Detect which cell encompasses the target text, then output its [X, Y] center coordinate. 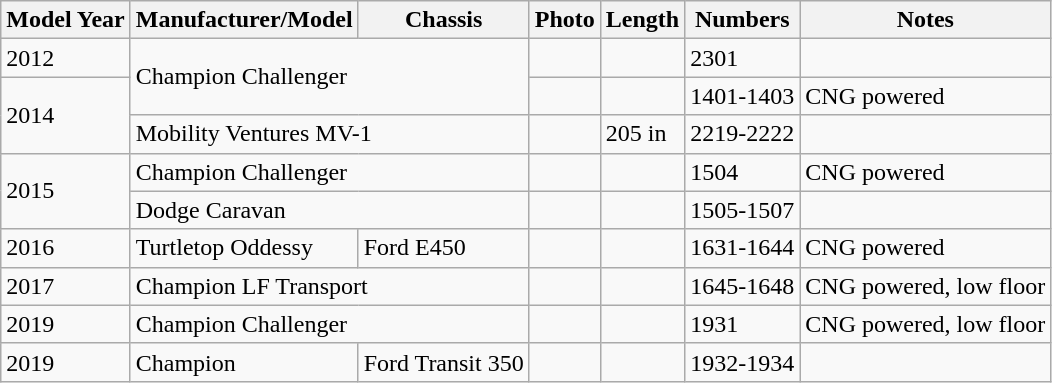
2301 [742, 58]
2017 [66, 286]
1504 [742, 172]
Champion [244, 362]
Champion LF Transport [330, 286]
Mobility Ventures MV-1 [330, 134]
Dodge Caravan [330, 210]
Model Year [66, 20]
Length [642, 20]
Chassis [444, 20]
2219-2222 [742, 134]
2014 [66, 115]
Photo [564, 20]
1932-1934 [742, 362]
Manufacturer/Model [244, 20]
1631-1644 [742, 248]
Ford E450 [444, 248]
Numbers [742, 20]
1505-1507 [742, 210]
Turtletop Oddessy [244, 248]
2015 [66, 191]
2012 [66, 58]
1931 [742, 324]
1401-1403 [742, 96]
2016 [66, 248]
205 in [642, 134]
Ford Transit 350 [444, 362]
1645-1648 [742, 286]
Notes [926, 20]
